Scan for the cell matching the given text and deliver its (X, Y) coordinate at center. 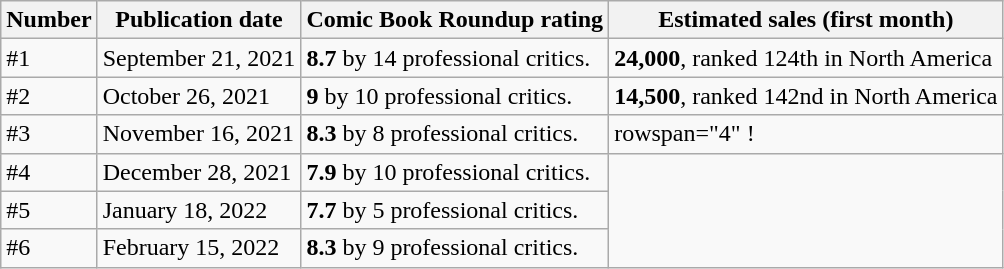
8.3 by 8 professional critics. (455, 134)
14,500, ranked 142nd in North America (806, 96)
November 16, 2021 (199, 134)
8.3 by 9 professional critics. (455, 248)
Comic Book Roundup rating (455, 20)
#2 (49, 96)
#6 (49, 248)
January 18, 2022 (199, 210)
#4 (49, 172)
24,000, ranked 124th in North America (806, 58)
8.7 by 14 professional critics. (455, 58)
7.7 by 5 professional critics. (455, 210)
February 15, 2022 (199, 248)
7.9 by 10 professional critics. (455, 172)
rowspan="4" ! (806, 134)
December 28, 2021 (199, 172)
#1 (49, 58)
Publication date (199, 20)
#3 (49, 134)
#5 (49, 210)
Estimated sales (first month) (806, 20)
October 26, 2021 (199, 96)
September 21, 2021 (199, 58)
9 by 10 professional critics. (455, 96)
Number (49, 20)
